Scan for the cell matching the given text and deliver its [X, Y] coordinate at center. 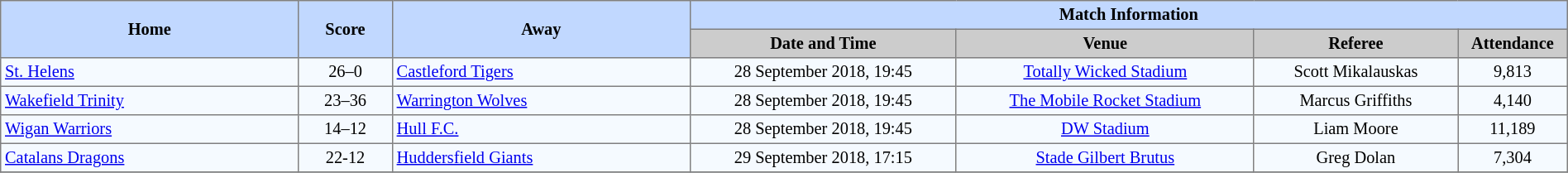
9,813 [1513, 72]
St. Helens [150, 72]
Wakefield Trinity [150, 100]
Liam Moore [1355, 129]
Match Information [1128, 15]
Venue [1105, 43]
Warrington Wolves [541, 100]
Scott Mikalauskas [1355, 72]
Catalans Dragons [150, 157]
14–12 [346, 129]
Wigan Warriors [150, 129]
26–0 [346, 72]
Score [346, 30]
4,140 [1513, 100]
Referee [1355, 43]
29 September 2018, 17:15 [823, 157]
Castleford Tigers [541, 72]
Marcus Griffiths [1355, 100]
Huddersfield Giants [541, 157]
Greg Dolan [1355, 157]
Home [150, 30]
Attendance [1513, 43]
23–36 [346, 100]
22-12 [346, 157]
The Mobile Rocket Stadium [1105, 100]
Hull F.C. [541, 129]
Stade Gilbert Brutus [1105, 157]
11,189 [1513, 129]
7,304 [1513, 157]
Away [541, 30]
DW Stadium [1105, 129]
Date and Time [823, 43]
Totally Wicked Stadium [1105, 72]
